Capture the cell that displays the provided text and extract its [X, Y] central coordinate. 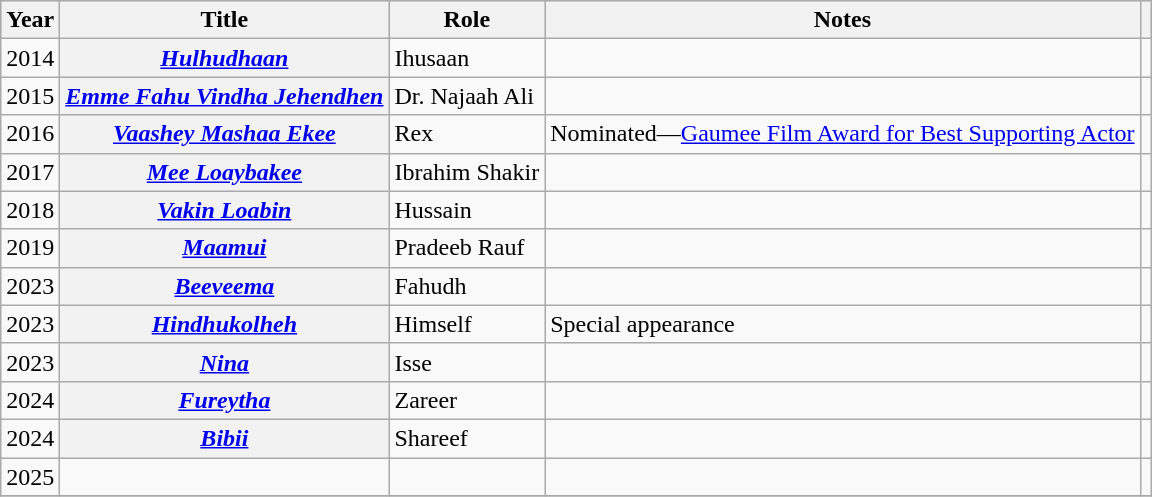
Special appearance [842, 324]
Hussain [467, 210]
Year [30, 20]
Emme Fahu Vindha Jehendhen [224, 96]
Vakin Loabin [224, 210]
Dr. Najaah Ali [467, 96]
Hulhudhaan [224, 58]
Himself [467, 324]
Beeveema [224, 286]
2019 [30, 248]
2025 [30, 477]
Isse [467, 362]
Role [467, 20]
Nominated—Gaumee Film Award for Best Supporting Actor [842, 134]
2014 [30, 58]
Title [224, 20]
Bibii [224, 438]
Vaashey Mashaa Ekee [224, 134]
Fureytha [224, 400]
Hindhukolheh [224, 324]
Zareer [467, 400]
Maamui [224, 248]
Rex [467, 134]
2018 [30, 210]
Nina [224, 362]
Mee Loaybakee [224, 172]
2015 [30, 96]
Ihusaan [467, 58]
Ibrahim Shakir [467, 172]
Fahudh [467, 286]
Shareef [467, 438]
2016 [30, 134]
2017 [30, 172]
Pradeeb Rauf [467, 248]
Notes [842, 20]
